Identify which cell holds the provided text, then report its [x, y] central coordinate. 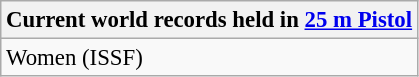
Women (ISSF) [210, 58]
Current world records held in 25 m Pistol [210, 20]
